Find where the given text appears and provide that cell's center as (x, y) coordinate. 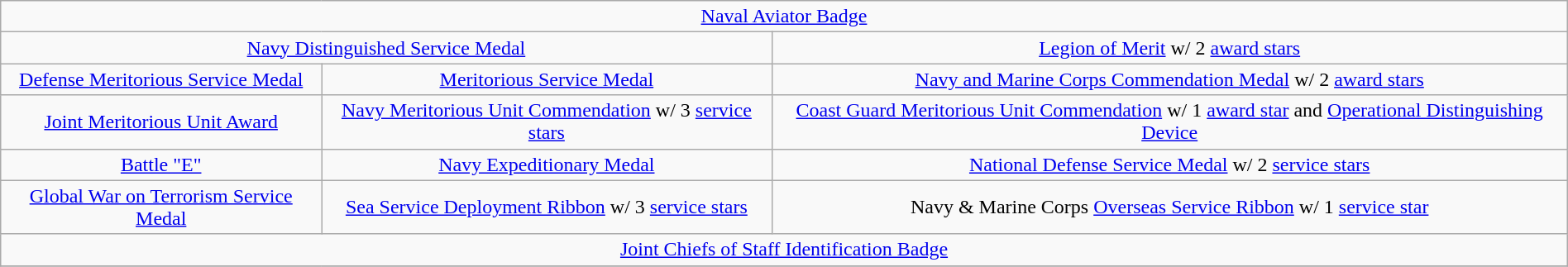
Defense Meritorious Service Medal (161, 79)
Coast Guard Meritorious Unit Commendation w/ 1 award star and Operational Distinguishing Device (1169, 122)
Sea Service Deployment Ribbon w/ 3 service stars (547, 207)
National Defense Service Medal w/ 2 service stars (1169, 164)
Global War on Terrorism Service Medal (161, 207)
Navy Distinguished Service Medal (386, 48)
Naval Aviator Badge (784, 17)
Meritorious Service Medal (547, 79)
Navy & Marine Corps Overseas Service Ribbon w/ 1 service star (1169, 207)
Joint Chiefs of Staff Identification Badge (784, 250)
Battle "E" (161, 164)
Navy Meritorious Unit Commendation w/ 3 service stars (547, 122)
Legion of Merit w/ 2 award stars (1169, 48)
Navy Expeditionary Medal (547, 164)
Navy and Marine Corps Commendation Medal w/ 2 award stars (1169, 79)
Joint Meritorious Unit Award (161, 122)
